Scan for the cell matching the given text and deliver its [X, Y] coordinate at center. 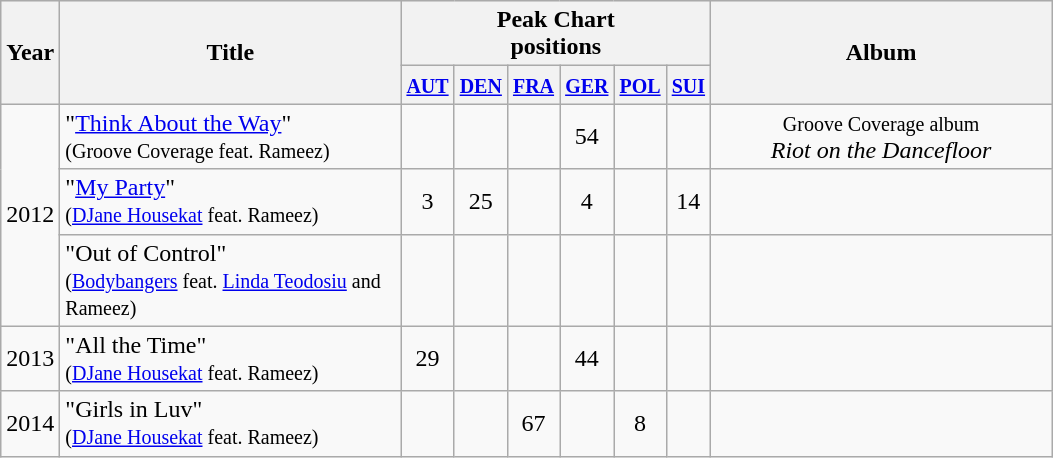
2014 [30, 424]
25 [480, 202]
"Out of Control" (Bodybangers feat. Linda Teodosiu and Rameez) [230, 280]
8 [640, 424]
Title [230, 52]
Year [30, 52]
FRA [533, 85]
29 [428, 358]
14 [688, 202]
4 [587, 202]
GER [587, 85]
67 [533, 424]
Groove Coverage album Riot on the Dancefloor [882, 136]
44 [587, 358]
"My Party" (DJane Housekat feat. Rameez) [230, 202]
POL [640, 85]
54 [587, 136]
Album [882, 52]
"Think About the Way" (Groove Coverage feat. Rameez) [230, 136]
"All the Time" (DJane Housekat feat. Rameez) [230, 358]
"Girls in Luv" (DJane Housekat feat. Rameez) [230, 424]
DEN [480, 85]
2012 [30, 215]
3 [428, 202]
SUI [688, 85]
2013 [30, 358]
AUT [428, 85]
Peak Chart positions [556, 34]
